Output the (x, y) coordinate of the center of the cell containing the given text.  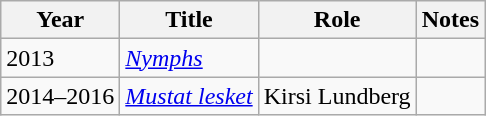
2014–2016 (60, 96)
Notes (450, 20)
Mustat lesket (189, 96)
Kirsi Lundberg (337, 96)
Nymphs (189, 58)
2013 (60, 58)
Title (189, 20)
Year (60, 20)
Role (337, 20)
